Capture the cell that displays the provided text and extract its (X, Y) central coordinate. 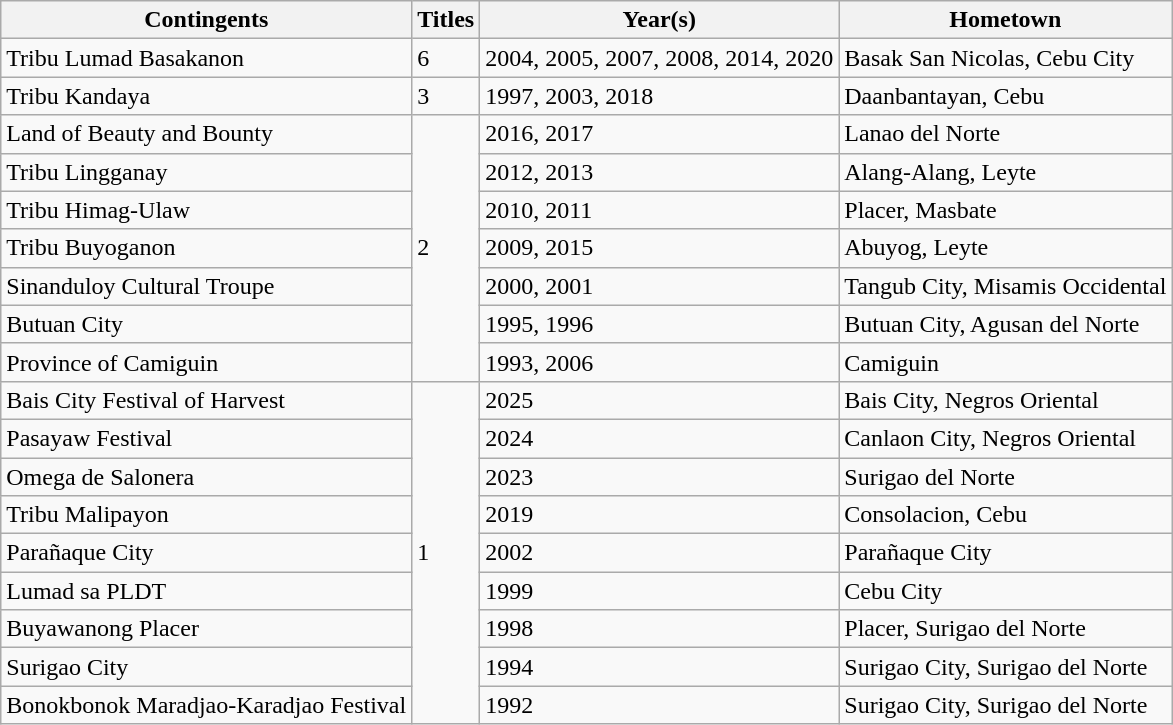
Tribu Malipayon (206, 515)
Buyawanong Placer (206, 629)
2 (446, 248)
Camiguin (1006, 362)
1993, 2006 (660, 362)
Contingents (206, 20)
1995, 1996 (660, 324)
Bais City, Negros Oriental (1006, 400)
Titles (446, 20)
Canlaon City, Negros Oriental (1006, 438)
Tribu Lumad Basakanon (206, 58)
Basak San Nicolas, Cebu City (1006, 58)
1998 (660, 629)
2025 (660, 400)
Lanao del Norte (1006, 134)
Land of Beauty and Bounty (206, 134)
Sinanduloy Cultural Troupe (206, 286)
Butuan City, Agusan del Norte (1006, 324)
2019 (660, 515)
2012, 2013 (660, 172)
2023 (660, 477)
3 (446, 96)
Tribu Kandaya (206, 96)
1994 (660, 667)
Butuan City (206, 324)
Daanbantayan, Cebu (1006, 96)
Lumad sa PLDT (206, 591)
Consolacion, Cebu (1006, 515)
Abuyog, Leyte (1006, 248)
Hometown (1006, 20)
Tribu Buyoganon (206, 248)
2002 (660, 553)
Bonokbonok Maradjao-Karadjao Festival (206, 705)
2000, 2001 (660, 286)
Placer, Surigao del Norte (1006, 629)
1992 (660, 705)
Tribu Lingganay (206, 172)
2016, 2017 (660, 134)
Tangub City, Misamis Occidental (1006, 286)
2024 (660, 438)
Cebu City (1006, 591)
Bais City Festival of Harvest (206, 400)
Year(s) (660, 20)
Alang-Alang, Leyte (1006, 172)
Province of Camiguin (206, 362)
6 (446, 58)
Tribu Himag-Ulaw (206, 210)
1997, 2003, 2018 (660, 96)
2010, 2011 (660, 210)
1999 (660, 591)
Surigao del Norte (1006, 477)
Surigao City (206, 667)
Placer, Masbate (1006, 210)
2004, 2005, 2007, 2008, 2014, 2020 (660, 58)
1 (446, 552)
2009, 2015 (660, 248)
Pasayaw Festival (206, 438)
Omega de Salonera (206, 477)
